Pinpoint the cell where the given text exists, returning its [x, y] midpoint coordinate. 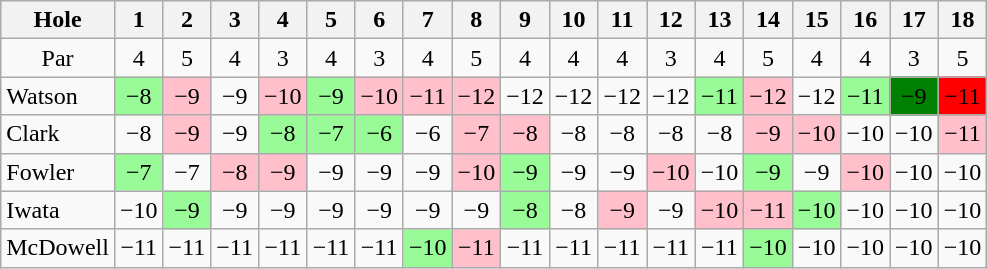
9 [526, 20]
2 [187, 20]
12 [670, 20]
7 [428, 20]
16 [866, 20]
17 [914, 20]
6 [380, 20]
Clark [58, 134]
Fowler [58, 172]
1 [138, 20]
Iwata [58, 210]
Watson [58, 96]
Hole [58, 20]
15 [816, 20]
11 [622, 20]
8 [476, 20]
Par [58, 58]
10 [574, 20]
13 [720, 20]
14 [768, 20]
McDowell [58, 248]
18 [962, 20]
